Identify which cell holds the provided text, then report its [x, y] central coordinate. 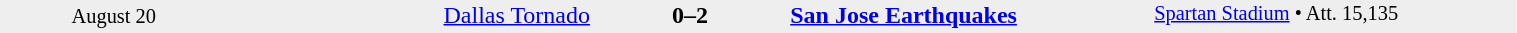
Spartan Stadium • Att. 15,135 [1335, 16]
August 20 [114, 16]
San Jose Earthquakes [971, 15]
0–2 [690, 15]
Dallas Tornado [410, 15]
